Locate the cell with the specified text and output its (X, Y) center coordinate. 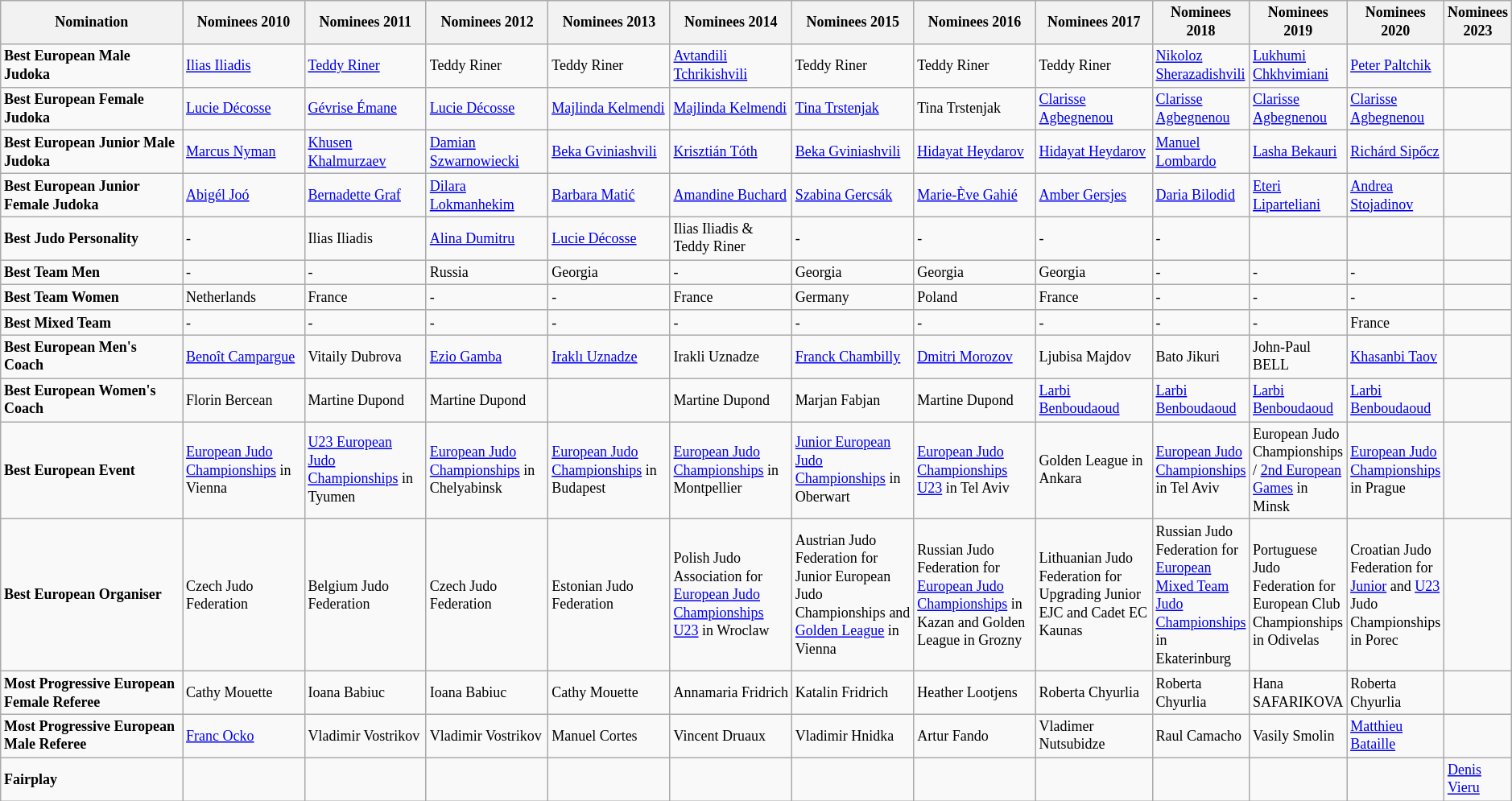
Daria Bilodid (1201, 195)
Golden League in Ankara (1093, 470)
Richárd Sipőcz (1396, 152)
Vasily Smolin (1298, 736)
Estonian Judo Federation (609, 596)
Nominees 2018 (1201, 23)
Szabina Gercsák (853, 195)
Nominees 2013 (609, 23)
Annamaria Fridrich (731, 692)
European Judo Championships in Prague (1396, 470)
Belgium Judo Federation (366, 596)
U23 European Judo Championships in Tyumen (366, 470)
Marjan Fabjan (853, 400)
Portuguese Judo Federation for European Club Championships in Odivelas (1298, 596)
European Judo Championships in Tel Aviv (1201, 470)
Nomination (92, 23)
European Judo Championships in Vienna (243, 470)
Vincent Druaux (731, 736)
Krisztián Tóth (731, 152)
Fairplay (92, 779)
European Judo Championships in Budapest (609, 470)
Russian Judo Federation for European Mixed Team Judo Championships in Ekaterinburg (1201, 596)
Best European Men's Coach (92, 357)
Abigél Joó (243, 195)
European Judo Championships in Montpellier (731, 470)
Eteri Liparteliani (1298, 195)
Marcus Nyman (243, 152)
Florin Bercean (243, 400)
Best Mixed Team (92, 322)
Best European Event (92, 470)
Avtandili Tchrikishvili (731, 65)
Hana SAFARIKOVA (1298, 692)
Austrian Judo Federation for Junior European Judo Championships and Golden League in Vienna (853, 596)
Best European Organiser (92, 596)
Bernadette Graf (366, 195)
Poland (974, 298)
Nikoloz Sherazadishvili (1201, 65)
Matthieu Bataille (1396, 736)
Nominees 2015 (853, 23)
Lukhumi Chkhvimiani (1298, 65)
European Judo Championships U23 in Tel Aviv (974, 470)
Amber Gersjes (1093, 195)
John-Paul BELL (1298, 357)
Irakli Uznadze (731, 357)
Nominees 2016 (974, 23)
Manuel Cortes (609, 736)
European Judo Championships in Chelyabinsk (486, 470)
Alina Dumitru (486, 238)
Dmitri Morozov (974, 357)
Best Team Women (92, 298)
Nominees 2011 (366, 23)
Russian Judo Federation for European Judo Championships in Kazan and Golden League in Grozny (974, 596)
Croatian Judo Federation for Junior and U23 Judo Championships in Porec (1396, 596)
Nominees 2014 (731, 23)
Marie-Ève Gahié (974, 195)
Vladimir Hnidka (853, 736)
Best European Women's Coach (92, 400)
Best European Junior Female Judoka (92, 195)
Germany (853, 298)
Manuel Lombardo (1201, 152)
Most Progressive European Female Referee (92, 692)
Nominees 2020 (1396, 23)
Best European Female Judoka (92, 109)
Best European Male Judoka (92, 65)
Gévrise Émane (366, 109)
Khasanbi Taov (1396, 357)
Franc Ocko (243, 736)
Nominees 2012 (486, 23)
Artur Fando (974, 736)
Amandine Buchard (731, 195)
Best European Junior Male Judoka (92, 152)
Khusen Khalmurzaev (366, 152)
Dilara Lokmanhekim (486, 195)
Heather Lootjens (974, 692)
Iraklı Uznadze (609, 357)
Nominees 2023 (1478, 23)
Lithuanian Judo Federation for Upgrading Junior EJC and Cadet EC Kaunas (1093, 596)
Polish Judo Association for European Judo Championships U23 in Wroclaw (731, 596)
Barbara Matić (609, 195)
European Judo Championships / 2nd European Games in Minsk (1298, 470)
Andrea Stojadinov (1396, 195)
Ezio Gamba (486, 357)
Franck Chambilly (853, 357)
Best Team Men (92, 272)
Damian Szwarnowiecki (486, 152)
Denis Vieru (1478, 779)
Russia (486, 272)
Bato Jikuri (1201, 357)
Most Progressive European Male Referee (92, 736)
Ljubisa Majdov (1093, 357)
Best Judo Personality (92, 238)
Raul Camacho (1201, 736)
Nominees 2017 (1093, 23)
Junior European Judo Championships in Oberwart (853, 470)
Vitaily Dubrova (366, 357)
Benoît Campargue (243, 357)
Netherlands (243, 298)
Katalin Fridrich (853, 692)
Nominees 2019 (1298, 23)
Lasha Bekauri (1298, 152)
Ilias Iliadis & Teddy Riner (731, 238)
Nominees 2010 (243, 23)
Vladimer Nutsubidze (1093, 736)
Peter Paltchik (1396, 65)
